Output the [X, Y] coordinate of the center of the cell containing the given text.  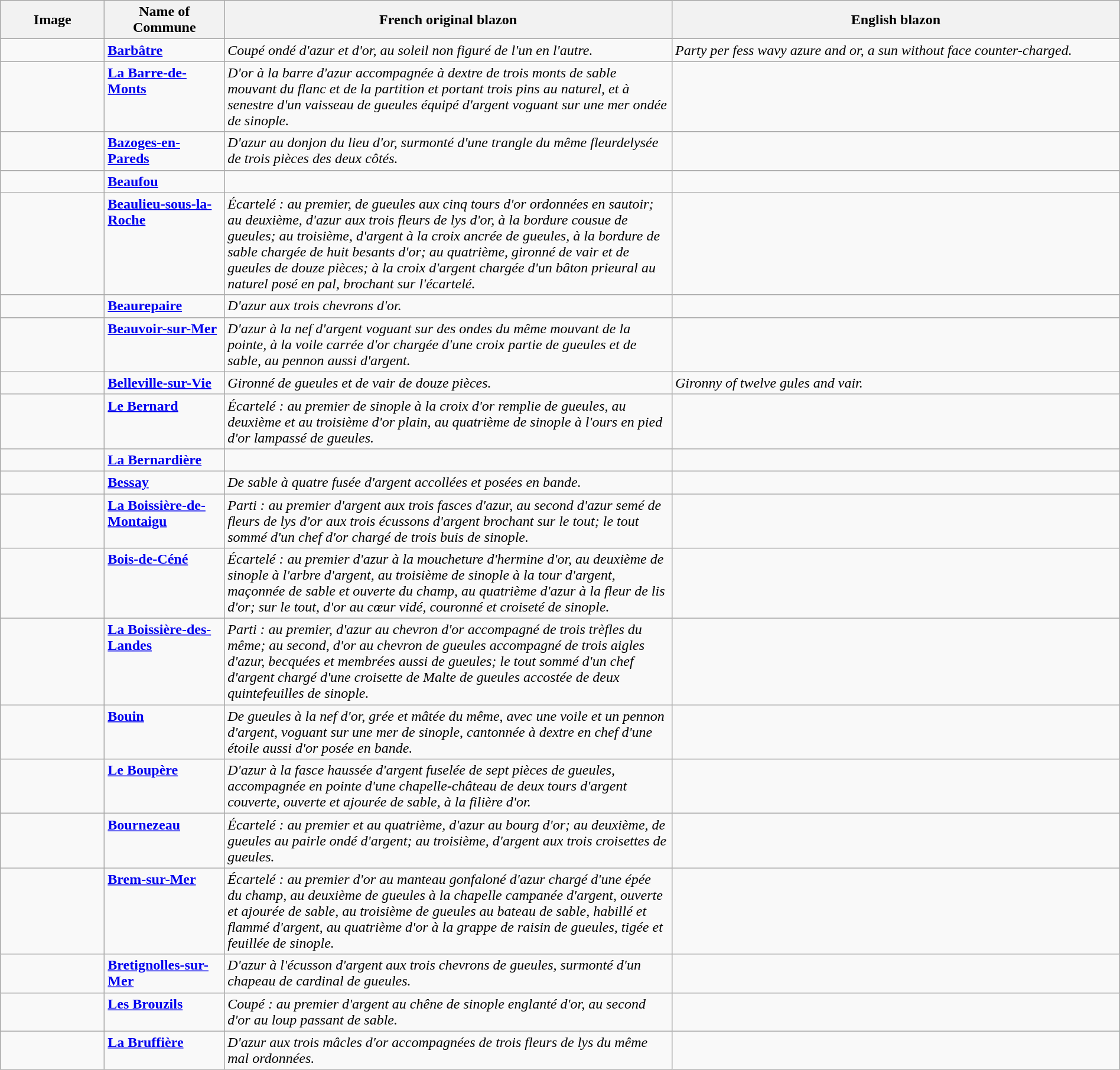
Coupé : au premier d'argent au chêne de sinople englanté d'or, au second d'or au loup passant de sable. [448, 1012]
La Barre-de-Monts [164, 97]
Gironny of twelve gules and vair. [896, 383]
La Bernardière [164, 460]
Le Boupère [164, 786]
Bournezeau [164, 841]
Beaufou [164, 181]
Brem-sur-Mer [164, 911]
Bazoges-en-Pareds [164, 151]
Gironné de gueules et de vair de douze pièces. [448, 383]
Beaulieu-sous-la-Roche [164, 243]
Bois-de-Céné [164, 584]
Name of Commune [164, 20]
English blazon [896, 20]
Bretignolles-sur-Mer [164, 974]
Image [53, 20]
De sable à quatre fusée d'argent accollées et posées en bande. [448, 482]
Belleville-sur-Vie [164, 383]
Coupé ondé d'azur et d'or, au soleil non figuré de l'un en l'autre. [448, 50]
La Boissière-de-Montaigu [164, 521]
French original blazon [448, 20]
La Bruffière [164, 1051]
D'azur au donjon du lieu d'or, surmonté d'une trangle du même fleurdelysée de trois pièces des deux côtés. [448, 151]
La Boissière-des-Landes [164, 662]
Party per fess wavy azure and or, a sun without face counter-charged. [896, 50]
Beaurepaire [164, 306]
D'azur à l'écusson d'argent aux trois chevrons de gueules, surmonté d'un chapeau de cardinal de gueules. [448, 974]
Bessay [164, 482]
D'azur aux trois chevrons d'or. [448, 306]
D'azur aux trois mâcles d'or accompagnées de trois fleurs de lys du même mal ordonnées. [448, 1051]
Beauvoir-sur-Mer [164, 344]
Les Brouzils [164, 1012]
Barbâtre [164, 50]
Bouin [164, 732]
Le Bernard [164, 421]
